Extract the (X, Y) coordinate from the center of the cell holding the provided text.  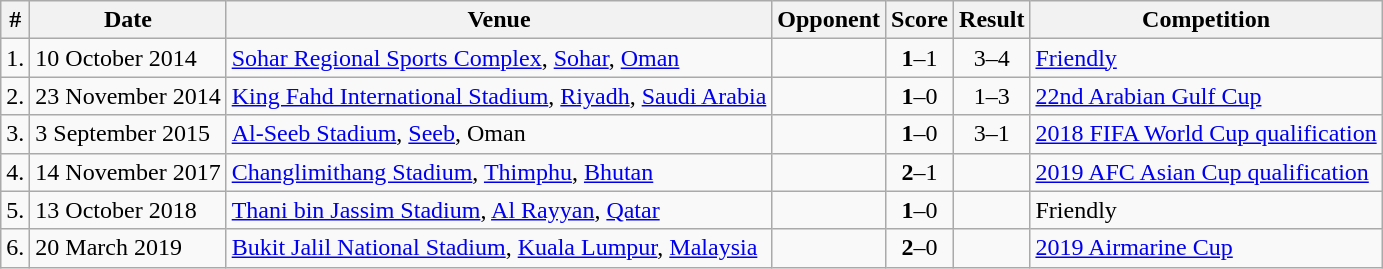
3–1 (992, 134)
Score (920, 20)
2. (16, 96)
Result (992, 20)
2–0 (920, 248)
3 September 2015 (128, 134)
5. (16, 210)
13 October 2018 (128, 210)
# (16, 20)
Changlimithang Stadium, Thimphu, Bhutan (499, 172)
Sohar Regional Sports Complex, Sohar, Oman (499, 58)
6. (16, 248)
2019 AFC Asian Cup qualification (1206, 172)
14 November 2017 (128, 172)
Al-Seeb Stadium, Seeb, Oman (499, 134)
3. (16, 134)
1. (16, 58)
King Fahd International Stadium, Riyadh, Saudi Arabia (499, 96)
23 November 2014 (128, 96)
20 March 2019 (128, 248)
10 October 2014 (128, 58)
Date (128, 20)
Thani bin Jassim Stadium, Al Rayyan, Qatar (499, 210)
1–3 (992, 96)
2018 FIFA World Cup qualification (1206, 134)
Competition (1206, 20)
Bukit Jalil National Stadium, Kuala Lumpur, Malaysia (499, 248)
4. (16, 172)
3–4 (992, 58)
2019 Airmarine Cup (1206, 248)
1–1 (920, 58)
Venue (499, 20)
22nd Arabian Gulf Cup (1206, 96)
2–1 (920, 172)
Opponent (829, 20)
